Return (X, Y) of the center of cell containing provided text 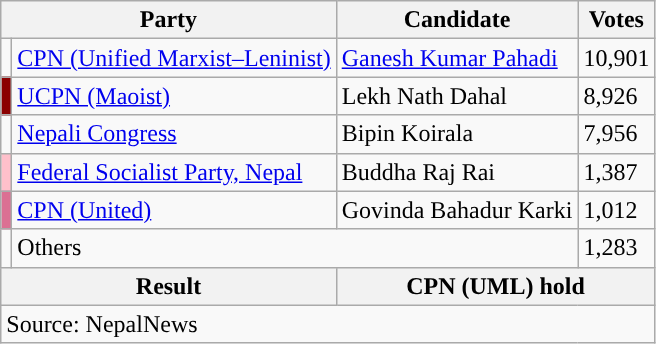
Others (295, 248)
Nepali Congress (174, 134)
10,901 (616, 58)
UCPN (Maoist) (174, 96)
Votes (616, 20)
CPN (United) (174, 210)
Federal Socialist Party, Nepal (174, 172)
CPN (Unified Marxist–Leninist) (174, 58)
1,283 (616, 248)
Bipin Koirala (457, 134)
Lekh Nath Dahal (457, 96)
Result (168, 286)
1,387 (616, 172)
7,956 (616, 134)
Source: NepalNews (328, 324)
Buddha Raj Rai (457, 172)
Ganesh Kumar Pahadi (457, 58)
8,926 (616, 96)
Party (168, 20)
1,012 (616, 210)
Candidate (457, 20)
Govinda Bahadur Karki (457, 210)
CPN (UML) hold (496, 286)
